Find where the given text appears and provide that cell's center as [X, Y] coordinate. 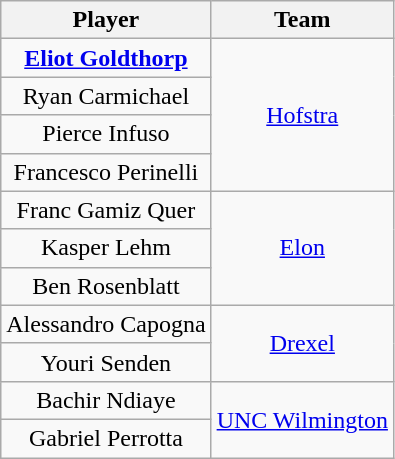
Youri Senden [106, 362]
Francesco Perinelli [106, 172]
Kasper Lehm [106, 248]
Drexel [302, 343]
Gabriel Perrotta [106, 438]
Ben Rosenblatt [106, 286]
Ryan Carmichael [106, 96]
Bachir Ndiaye [106, 400]
Eliot Goldthorp [106, 58]
Hofstra [302, 115]
Elon [302, 248]
Player [106, 20]
Pierce Infuso [106, 134]
Franc Gamiz Quer [106, 210]
Team [302, 20]
UNC Wilmington [302, 419]
Alessandro Capogna [106, 324]
